Search for the cell housing the specified text and yield its [X, Y] center coordinate. 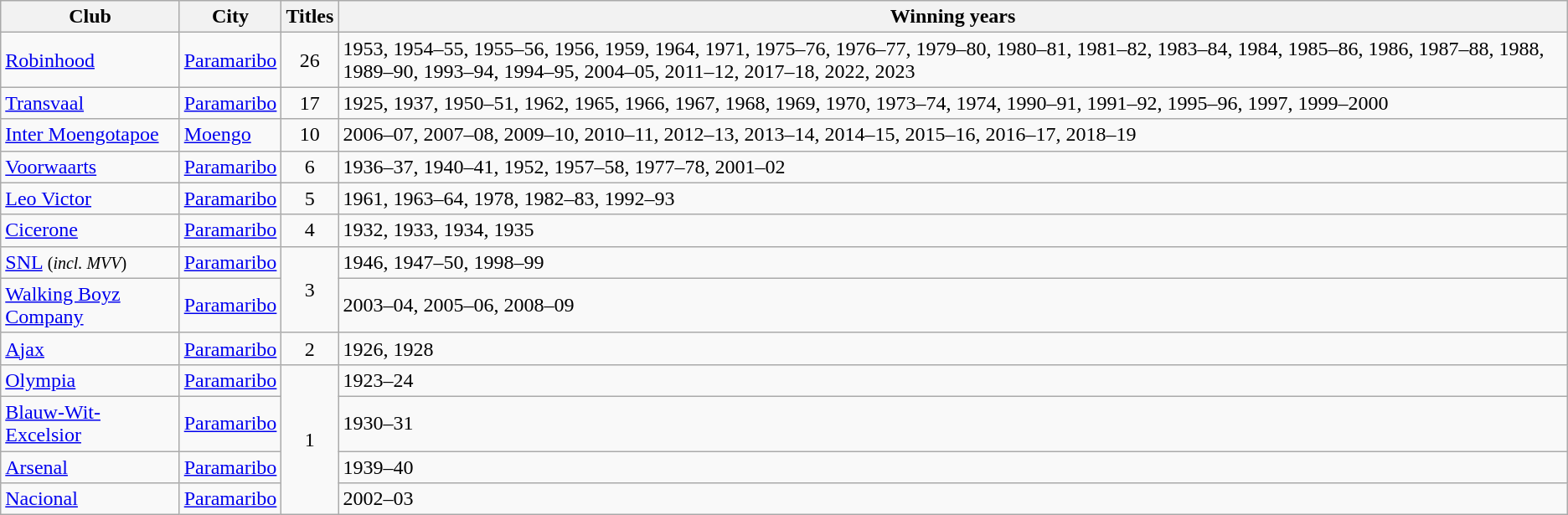
SNL (incl. MVV) [90, 262]
Voorwaarts [90, 167]
Nacional [90, 499]
17 [310, 103]
2006–07, 2007–08, 2009–10, 2010–11, 2012–13, 2013–14, 2014–15, 2015–16, 2016–17, 2018–19 [953, 135]
1925, 1937, 1950–51, 1962, 1965, 1966, 1967, 1968, 1969, 1970, 1973–74, 1974, 1990–91, 1991–92, 1995–96, 1997, 1999–2000 [953, 103]
1961, 1963–64, 1978, 1982–83, 1992–93 [953, 198]
Club [90, 17]
4 [310, 230]
2003–04, 2005–06, 2008–09 [953, 305]
Inter Moengotapoe [90, 135]
1926, 1928 [953, 348]
Walking Boyz Company [90, 305]
Ajax [90, 348]
City [230, 17]
1939–40 [953, 466]
Transvaal [90, 103]
1923–24 [953, 380]
1932, 1933, 1934, 1935 [953, 230]
Blauw-Wit-Excelsior [90, 424]
Cicerone [90, 230]
Titles [310, 17]
5 [310, 198]
Arsenal [90, 466]
10 [310, 135]
1930–31 [953, 424]
1946, 1947–50, 1998–99 [953, 262]
3 [310, 290]
6 [310, 167]
1 [310, 439]
Winning years [953, 17]
Leo Victor [90, 198]
Olympia [90, 380]
Robinhood [90, 60]
26 [310, 60]
2 [310, 348]
Moengo [230, 135]
1936–37, 1940–41, 1952, 1957–58, 1977–78, 2001–02 [953, 167]
2002–03 [953, 499]
